Extract the [x, y] coordinate from the center of the cell holding the provided text.  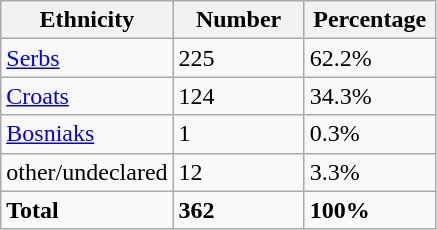
Croats [87, 96]
0.3% [370, 134]
100% [370, 210]
225 [238, 58]
Ethnicity [87, 20]
Total [87, 210]
362 [238, 210]
Bosniaks [87, 134]
1 [238, 134]
124 [238, 96]
34.3% [370, 96]
other/undeclared [87, 172]
62.2% [370, 58]
Serbs [87, 58]
Percentage [370, 20]
12 [238, 172]
Number [238, 20]
3.3% [370, 172]
